Output the (x, y) coordinate of the center of the cell containing the given text.  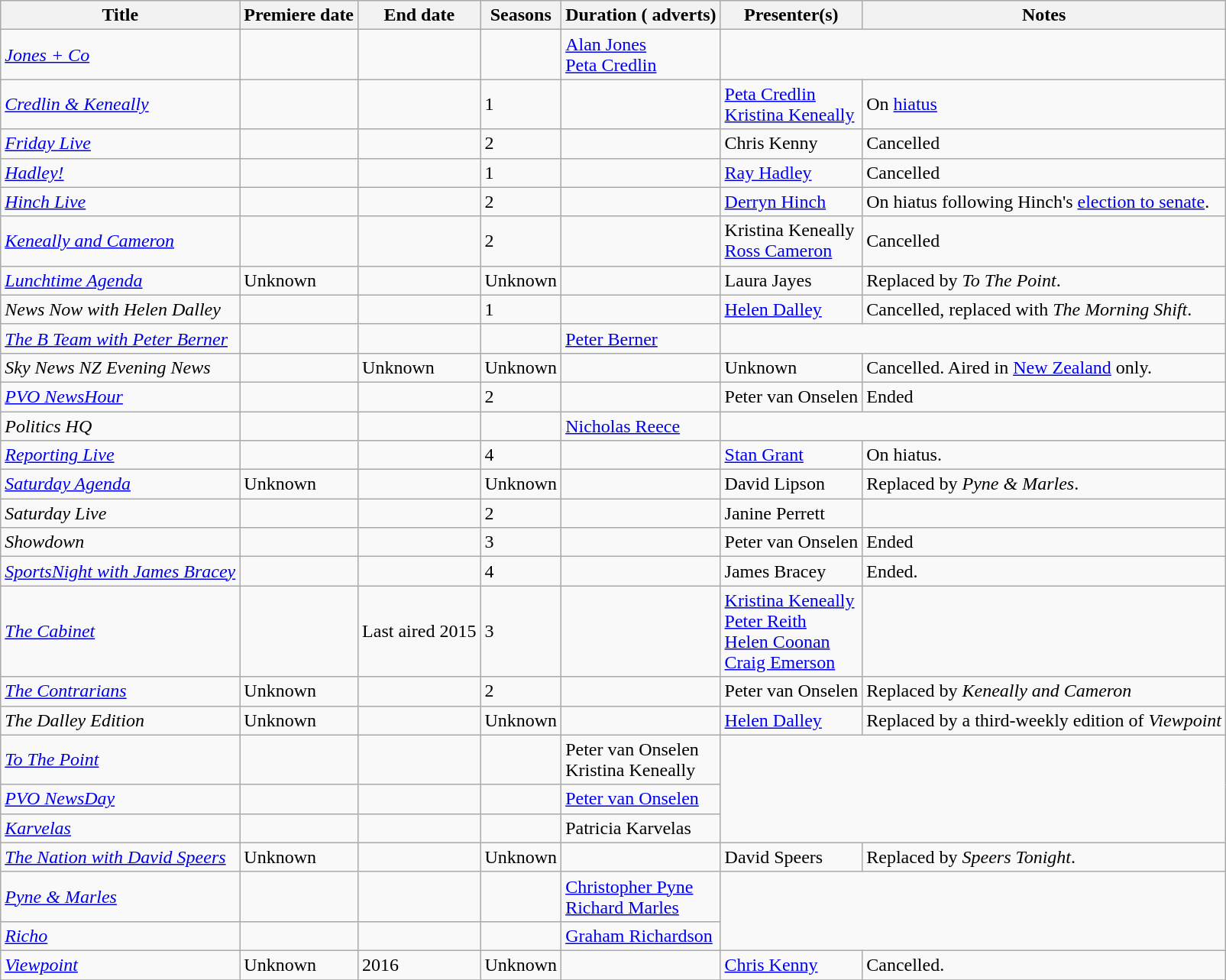
David Speers (791, 857)
Pyne & Marles (121, 897)
Saturday Agenda (121, 484)
Cancelled. (1044, 965)
The B Team with Peter Berner (121, 338)
Hinch Live (121, 202)
Friday Live (121, 144)
Replaced by Speers Tonight. (1044, 857)
Graham Richardson (641, 936)
On hiatus following Hinch's election to senate. (1044, 202)
PVO NewsDay (121, 799)
SportsNight with James Bracey (121, 571)
Jones + Co (121, 55)
Presenter(s) (791, 15)
Stan Grant (791, 455)
Peter Berner (641, 338)
Ended. (1044, 571)
The Nation with David Speers (121, 857)
The Dalley Edition (121, 720)
Saturday Live (121, 513)
James Bracey (791, 571)
Reporting Live (121, 455)
Keneally and Cameron (121, 241)
Title (121, 15)
Kristina KeneallyPeter ReithHelen CoonanCraig Emerson (791, 631)
Derryn Hinch (791, 202)
Replaced by Keneally and Cameron (1044, 691)
Peta CredlinKristina Keneally (791, 104)
Viewpoint (121, 965)
To The Point (121, 759)
Politics HQ (121, 425)
Premiere date (299, 15)
Richo (121, 936)
Seasons (521, 15)
Last aired 2015 (419, 631)
Karvelas (121, 828)
Lunchtime Agenda (121, 280)
2016 (419, 965)
The Cabinet (121, 631)
Replaced by a third-weekly edition of Viewpoint (1044, 720)
Christopher PyneRichard Marles (641, 897)
Cancelled. Aired in New Zealand only. (1044, 367)
Ray Hadley (791, 173)
Duration ( adverts) (641, 15)
On hiatus (1044, 104)
Peter van OnselenKristina Keneally (641, 759)
Kristina KeneallyRoss Cameron (791, 241)
The Contrarians (121, 691)
Laura Jayes (791, 280)
On hiatus. (1044, 455)
End date (419, 15)
Hadley! (121, 173)
Alan JonesPeta Credlin (641, 55)
Credlin & Keneally (121, 104)
PVO NewsHour (121, 396)
Sky News NZ Evening News (121, 367)
Showdown (121, 542)
News Now with Helen Dalley (121, 309)
Cancelled, replaced with The Morning Shift. (1044, 309)
Patricia Karvelas (641, 828)
Janine Perrett (791, 513)
Nicholas Reece (641, 425)
Replaced by Pyne & Marles. (1044, 484)
Replaced by To The Point. (1044, 280)
David Lipson (791, 484)
Notes (1044, 15)
